Pinpoint the cell where the given text exists, returning its (X, Y) midpoint coordinate. 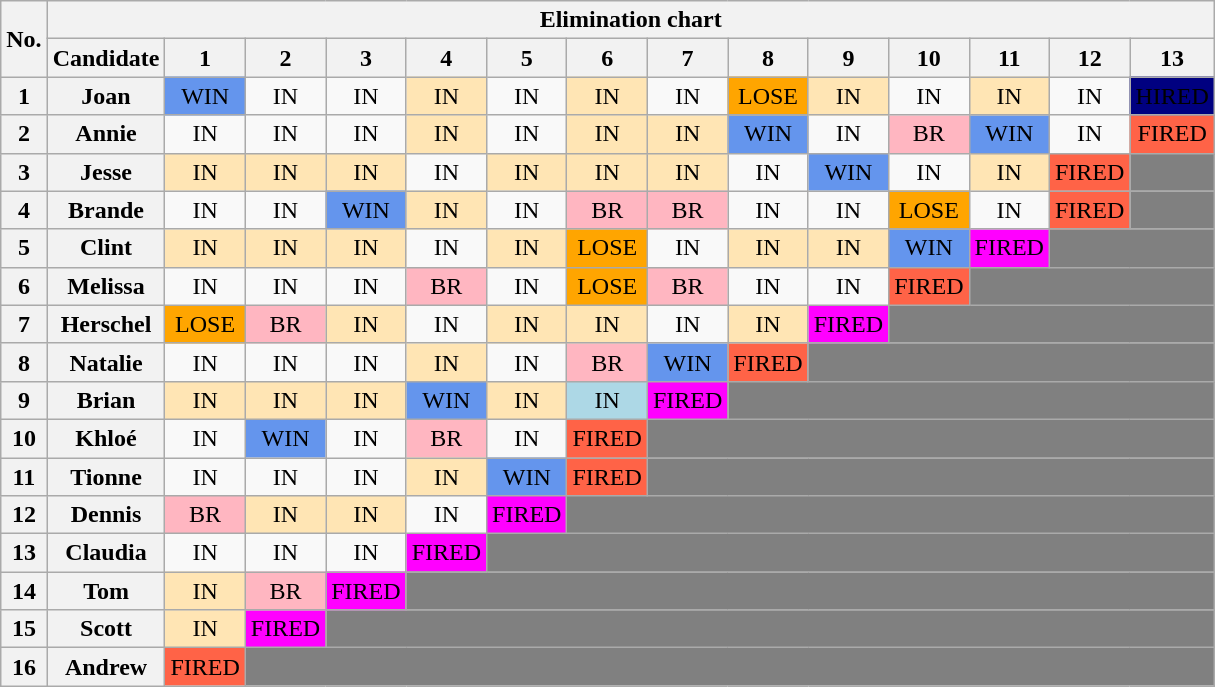
Claudia (106, 553)
Natalie (106, 362)
Clint (106, 248)
Brande (106, 210)
Annie (106, 134)
Tionne (106, 477)
HIRED (1172, 96)
Brian (106, 400)
Scott (106, 629)
Joan (106, 96)
Jesse (106, 172)
Candidate (106, 58)
Tom (106, 591)
Melissa (106, 286)
Andrew (106, 667)
Dennis (106, 515)
No. (24, 39)
Khloé (106, 438)
15 (24, 629)
Herschel (106, 324)
14 (24, 591)
Elimination chart (630, 20)
16 (24, 667)
